Detect which cell encompasses the target text, then output its (x, y) center coordinate. 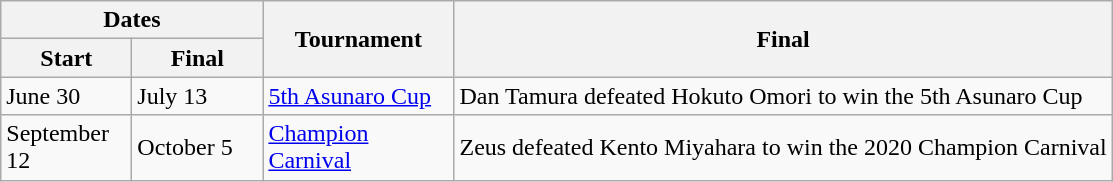
Dan Tamura defeated Hokuto Omori to win the 5th Asunaro Cup (783, 96)
Champion Carnival (358, 148)
September 12 (66, 148)
June 30 (66, 96)
Dates (132, 20)
July 13 (198, 96)
Zeus defeated Kento Miyahara to win the 2020 Champion Carnival (783, 148)
Tournament (358, 39)
October 5 (198, 148)
Start (66, 58)
5th Asunaro Cup (358, 96)
